Detect which cell encompasses the target text, then output its (X, Y) center coordinate. 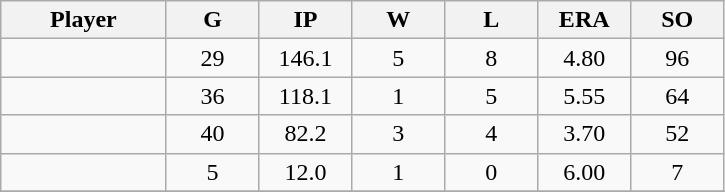
5.55 (584, 96)
3 (398, 134)
IP (306, 20)
8 (492, 58)
64 (678, 96)
118.1 (306, 96)
52 (678, 134)
Player (84, 20)
4 (492, 134)
G (212, 20)
82.2 (306, 134)
36 (212, 96)
0 (492, 172)
12.0 (306, 172)
W (398, 20)
SO (678, 20)
3.70 (584, 134)
96 (678, 58)
146.1 (306, 58)
7 (678, 172)
29 (212, 58)
ERA (584, 20)
L (492, 20)
4.80 (584, 58)
40 (212, 134)
6.00 (584, 172)
